For the text-containing cell, return its midpoint in [X, Y] coordinate format. 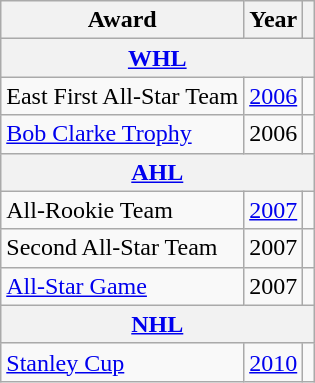
All-Rookie Team [122, 210]
Award [122, 20]
WHL [158, 58]
Bob Clarke Trophy [122, 134]
Second All-Star Team [122, 248]
Stanley Cup [122, 362]
Year [274, 20]
All-Star Game [122, 286]
AHL [158, 172]
East First All-Star Team [122, 96]
NHL [158, 324]
2010 [274, 362]
